For the text-containing cell, return its midpoint in [x, y] coordinate format. 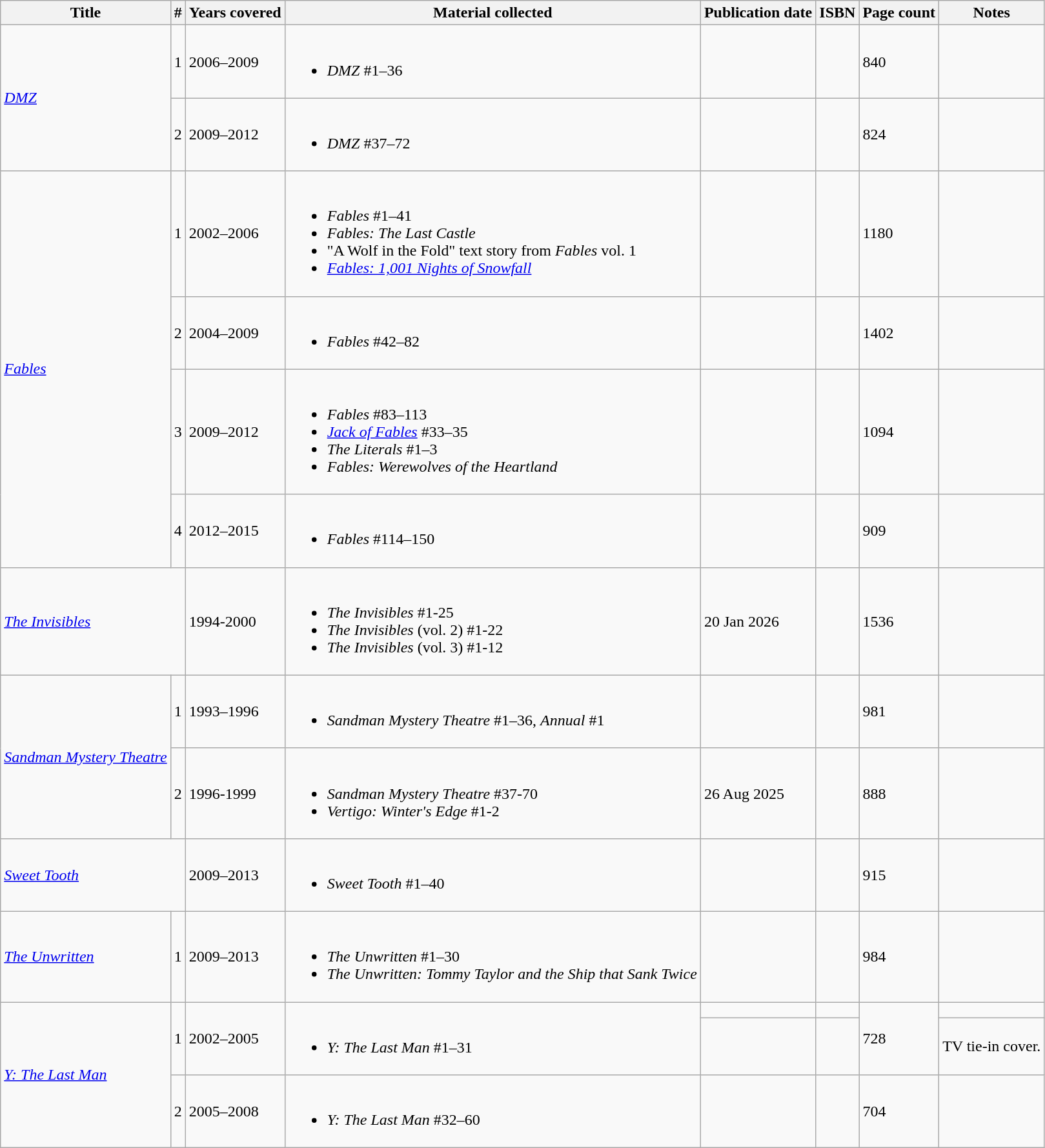
TV tie-in cover. [991, 1047]
2006–2009 [235, 62]
1402 [899, 333]
Publication date [758, 13]
915 [899, 875]
DMZ #37–72 [492, 134]
Page count [899, 13]
The Unwritten [85, 956]
1094 [899, 432]
Notes [991, 13]
1993–1996 [235, 711]
824 [899, 134]
DMZ [85, 98]
981 [899, 711]
888 [899, 793]
2002–2006 [235, 234]
Y: The Last Man #32–60 [492, 1111]
Sandman Mystery Theatre [85, 756]
Fables #114–150 [492, 530]
3 [178, 432]
The Invisibles #1-25The Invisibles (vol. 2) #1-22The Invisibles (vol. 3) #1-12 [492, 621]
909 [899, 530]
26 Aug 2025 [758, 793]
1994-2000 [235, 621]
The Invisibles [93, 621]
ISBN [838, 13]
Y: The Last Man #1–31 [492, 1038]
DMZ #1–36 [492, 62]
Sweet Tooth #1–40 [492, 875]
1536 [899, 621]
2005–2008 [235, 1111]
Material collected [492, 13]
Fables [85, 369]
Sweet Tooth [93, 875]
Sandman Mystery Theatre #37-70Vertigo: Winter's Edge #1-2 [492, 793]
Sandman Mystery Theatre #1–36, Annual #1 [492, 711]
Years covered [235, 13]
Fables #1–41Fables: The Last Castle"A Wolf in the Fold" text story from Fables vol. 1Fables: 1,001 Nights of Snowfall [492, 234]
Fables #42–82 [492, 333]
1180 [899, 234]
2004–2009 [235, 333]
1996-1999 [235, 793]
4 [178, 530]
704 [899, 1111]
Y: The Last Man [85, 1074]
20 Jan 2026 [758, 621]
840 [899, 62]
# [178, 13]
Title [85, 13]
Fables #83–113Jack of Fables #33–35The Literals #1–3Fables: Werewolves of the Heartland [492, 432]
984 [899, 956]
2012–2015 [235, 530]
2002–2005 [235, 1038]
The Unwritten #1–30The Unwritten: Tommy Taylor and the Ship that Sank Twice [492, 956]
728 [899, 1038]
